Return (x, y) of the center of cell containing provided text 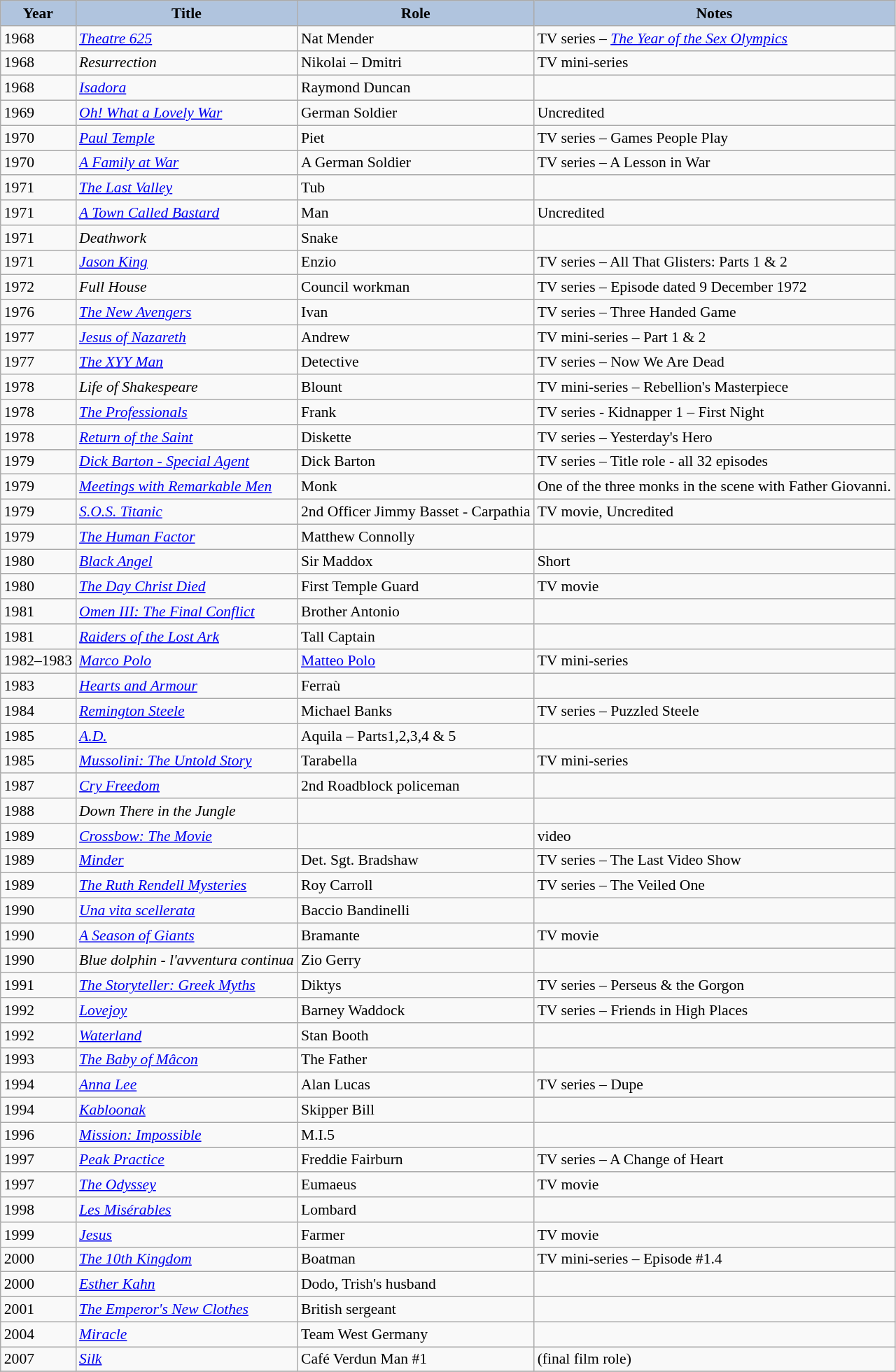
video (714, 836)
1991 (38, 986)
Ferraù (416, 686)
1984 (38, 712)
The Baby of Mâcon (186, 1060)
Eumaeus (416, 1185)
Anna Lee (186, 1085)
The 10th Kingdom (186, 1259)
Council workman (416, 288)
Down There in the Jungle (186, 811)
Peak Practice (186, 1160)
Diskette (416, 437)
2001 (38, 1310)
Michael Banks (416, 712)
Dick Barton - Special Agent (186, 462)
1988 (38, 811)
The Father (416, 1060)
Sir Maddox (416, 562)
A Family at War (186, 163)
1982–1983 (38, 661)
Man (416, 213)
Diktys (416, 986)
Lombard (416, 1210)
TV series – Puzzled Steele (714, 712)
Raiders of the Lost Ark (186, 637)
Raymond Duncan (416, 88)
Dick Barton (416, 462)
Team West Germany (416, 1334)
British sergeant (416, 1310)
Skipper Bill (416, 1110)
Jason King (186, 262)
Blount (416, 388)
1993 (38, 1060)
Minder (186, 861)
Blue dolphin - l'avventura continua (186, 961)
Freddie Fairburn (416, 1160)
Resurrection (186, 63)
The Last Valley (186, 188)
1972 (38, 288)
Omen III: The Final Conflict (186, 611)
Meetings with Remarkable Men (186, 487)
Dodo, Trish's husband (416, 1285)
Aquila – Parts1,2,3,4 & 5 (416, 736)
The New Avengers (186, 313)
Det. Sgt. Bradshaw (416, 861)
Baccio Bandinelli (416, 911)
Piet (416, 138)
Ivan (416, 313)
TV mini-series – Episode #1.4 (714, 1259)
Return of the Saint (186, 437)
The Ruth Rendell Mysteries (186, 886)
Kabloonak (186, 1110)
Mussolini: The Untold Story (186, 761)
Marco Polo (186, 661)
The Emperor's New Clothes (186, 1310)
TV series – Perseus & the Gorgon (714, 986)
Les Misérables (186, 1210)
1998 (38, 1210)
TV mini-series – Part 1 & 2 (714, 337)
Barney Waddock (416, 1010)
Black Angel (186, 562)
Frank (416, 412)
Detective (416, 362)
Esther Kahn (186, 1285)
Cry Freedom (186, 786)
Brother Antonio (416, 611)
Short (714, 562)
TV series – Three Handed Game (714, 313)
TV series – The Veiled One (714, 886)
Enzio (416, 262)
Monk (416, 487)
Year (38, 13)
Oh! What a Lovely War (186, 113)
1996 (38, 1135)
Miracle (186, 1334)
The XYY Man (186, 362)
Nat Mender (416, 38)
Tarabella (416, 761)
TV series – The Year of the Sex Olympics (714, 38)
Notes (714, 13)
1999 (38, 1235)
Matthew Connolly (416, 537)
TV series – All That Glisters: Parts 1 & 2 (714, 262)
The Day Christ Died (186, 587)
Jesus (186, 1235)
Stan Booth (416, 1035)
Roy Carroll (416, 886)
TV series – A Change of Heart (714, 1160)
Lovejoy (186, 1010)
TV series - Kidnapper 1 – First Night (714, 412)
Silk (186, 1359)
(final film role) (714, 1359)
Boatman (416, 1259)
M.I.5 (416, 1135)
TV series – The Last Video Show (714, 861)
Snake (416, 238)
Isadora (186, 88)
1987 (38, 786)
First Temple Guard (416, 587)
The Human Factor (186, 537)
2nd Roadblock policeman (416, 786)
Hearts and Armour (186, 686)
TV series – Dupe (714, 1085)
Mission: Impossible (186, 1135)
Zio Gerry (416, 961)
Tall Captain (416, 637)
Andrew (416, 337)
Matteo Polo (416, 661)
Una vita scellerata (186, 911)
Alan Lucas (416, 1085)
TV movie, Uncredited (714, 512)
1976 (38, 313)
Remington Steele (186, 712)
One of the three monks in the scene with Father Giovanni. (714, 487)
Nikolai – Dmitri (416, 63)
TV series – Friends in High Places (714, 1010)
TV series – Games People Play (714, 138)
Bramante (416, 935)
The Professionals (186, 412)
2nd Officer Jimmy Basset - Carpathia (416, 512)
TV series – A Lesson in War (714, 163)
German Soldier (416, 113)
Farmer (416, 1235)
Crossbow: The Movie (186, 836)
A Season of Giants (186, 935)
Theatre 625 (186, 38)
Title (186, 13)
Jesus of Nazareth (186, 337)
TV series – Title role - all 32 episodes (714, 462)
The Storyteller: Greek Myths (186, 986)
Life of Shakespeare (186, 388)
TV series – Episode dated 9 December 1972 (714, 288)
A.D. (186, 736)
Deathwork (186, 238)
2007 (38, 1359)
Tub (416, 188)
Waterland (186, 1035)
1969 (38, 113)
TV series – Yesterday's Hero (714, 437)
Full House (186, 288)
TV series – Now We Are Dead (714, 362)
S.O.S. Titanic (186, 512)
Paul Temple (186, 138)
Café Verdun Man #1 (416, 1359)
The Odyssey (186, 1185)
A German Soldier (416, 163)
TV mini-series – Rebellion's Masterpiece (714, 388)
A Town Called Bastard (186, 213)
2004 (38, 1334)
Role (416, 13)
1983 (38, 686)
